For the text-containing cell, return its midpoint in (X, Y) coordinate format. 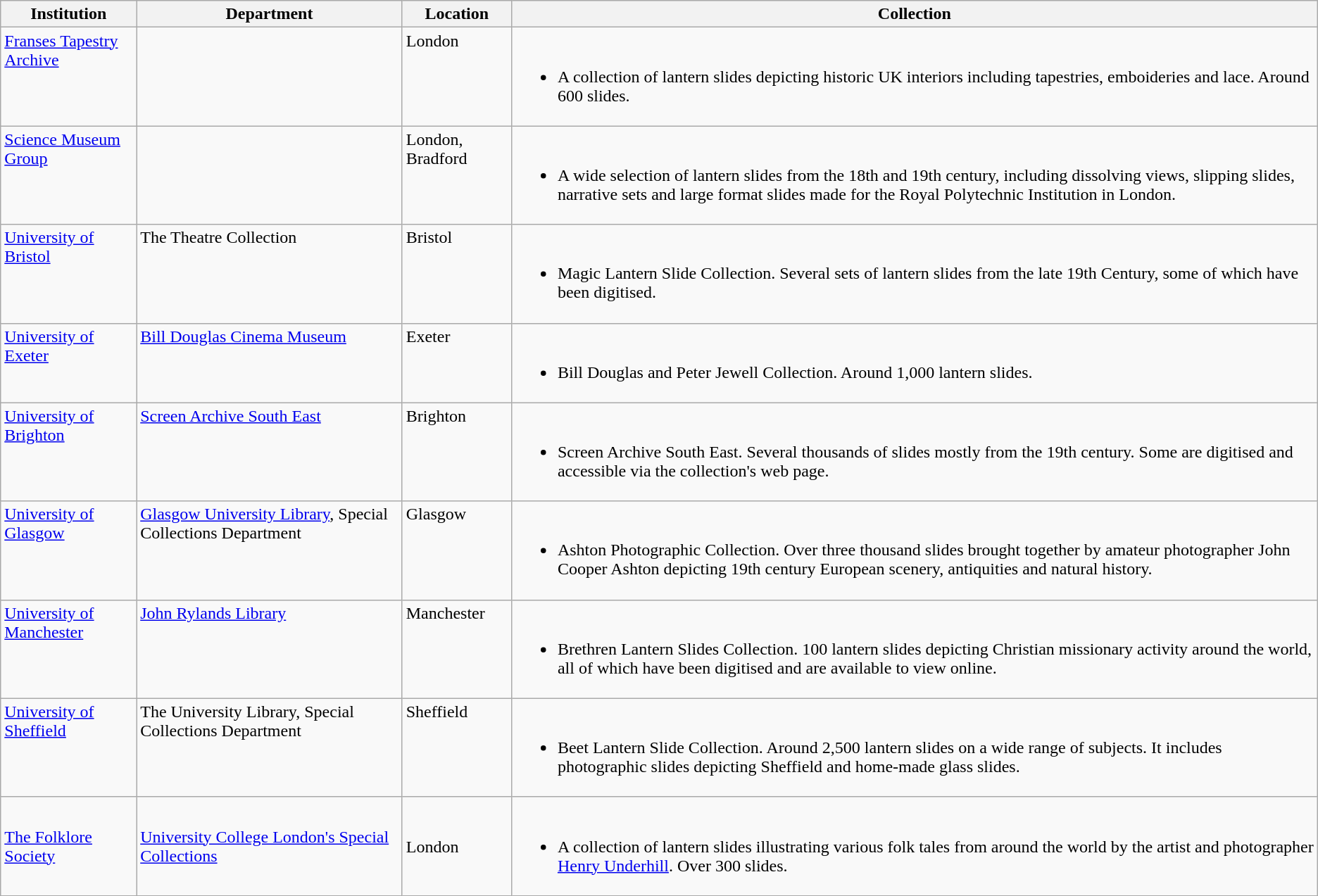
Sheffield (456, 747)
Science Museum Group (69, 175)
Screen Archive South East. Several thousands of slides mostly from the 19th century. Some are digitised and accessible via the collection's web page. (914, 452)
Bristol (456, 274)
Exeter (456, 363)
Brighton (456, 452)
Institution (69, 14)
The Theatre Collection (270, 274)
The University Library, Special Collections Department (270, 747)
University of Sheffield (69, 747)
University of Glasgow (69, 550)
Glasgow University Library, Special Collections Department (270, 550)
Department (270, 14)
Location (456, 14)
Bill Douglas Cinema Museum (270, 363)
University of Exeter (69, 363)
London, Bradford (456, 175)
Manchester (456, 649)
A collection of lantern slides depicting historic UK interiors including tapestries, emboideries and lace. Around 600 slides. (914, 77)
The Folklore Society (69, 846)
A collection of lantern slides illustrating various folk tales from around the world by the artist and photographer Henry Underhill. Over 300 slides. (914, 846)
University of Brighton (69, 452)
University of Bristol (69, 274)
John Rylands Library (270, 649)
Screen Archive South East (270, 452)
University College London's Special Collections (270, 846)
Bill Douglas and Peter Jewell Collection. Around 1,000 lantern slides. (914, 363)
Glasgow (456, 550)
Franses Tapestry Archive (69, 77)
Magic Lantern Slide Collection. Several sets of lantern slides from the late 19th Century, some of which have been digitised. (914, 274)
Collection (914, 14)
University of Manchester (69, 649)
